For the text-containing cell, return its midpoint in [X, Y] coordinate format. 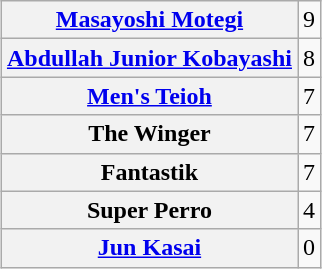
Abdullah Junior Kobayashi [149, 58]
4 [310, 210]
0 [310, 248]
Men's Teioh [149, 96]
The Winger [149, 134]
8 [310, 58]
Masayoshi Motegi [149, 20]
Fantastik [149, 172]
Super Perro [149, 210]
9 [310, 20]
Jun Kasai [149, 248]
